Return the [x, y] coordinate for the center point of the cell that contains the specified text.  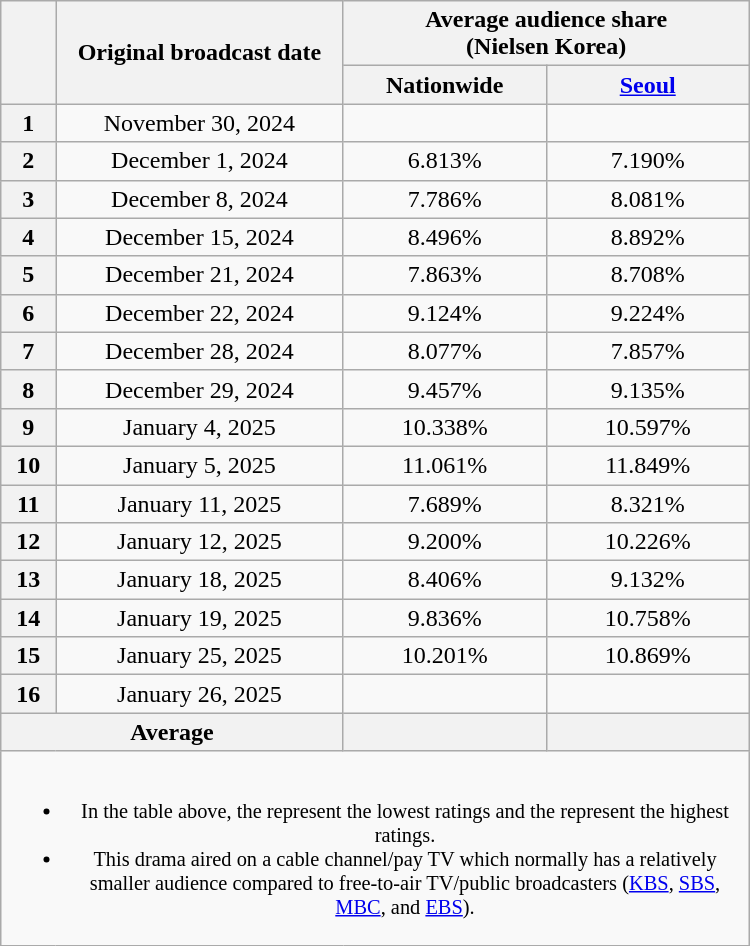
Seoul [648, 85]
December 21, 2024 [200, 275]
November 30, 2024 [200, 123]
4 [28, 237]
8.406% [444, 580]
December 8, 2024 [200, 199]
8.708% [648, 275]
16 [28, 694]
11 [28, 503]
2 [28, 161]
7.689% [444, 503]
December 15, 2024 [200, 237]
Average [172, 732]
8.081% [648, 199]
January 18, 2025 [200, 580]
9 [28, 427]
14 [28, 618]
Average audience share(Nielsen Korea) [546, 34]
7.190% [648, 161]
1 [28, 123]
10.869% [648, 656]
9.132% [648, 580]
3 [28, 199]
December 1, 2024 [200, 161]
10.597% [648, 427]
January 25, 2025 [200, 656]
8.321% [648, 503]
8 [28, 389]
7.857% [648, 351]
Original broadcast date [200, 52]
8.077% [444, 351]
9.836% [444, 618]
January 5, 2025 [200, 465]
December 22, 2024 [200, 313]
10.201% [444, 656]
January 11, 2025 [200, 503]
10 [28, 465]
January 19, 2025 [200, 618]
December 28, 2024 [200, 351]
13 [28, 580]
11.061% [444, 465]
10.338% [444, 427]
9.135% [648, 389]
9.457% [444, 389]
10.758% [648, 618]
9.124% [444, 313]
6 [28, 313]
5 [28, 275]
7.786% [444, 199]
January 26, 2025 [200, 694]
8.892% [648, 237]
January 4, 2025 [200, 427]
6.813% [444, 161]
7 [28, 351]
12 [28, 542]
9.224% [648, 313]
December 29, 2024 [200, 389]
January 12, 2025 [200, 542]
15 [28, 656]
Nationwide [444, 85]
10.226% [648, 542]
7.863% [444, 275]
11.849% [648, 465]
8.496% [444, 237]
9.200% [444, 542]
